Search for the cell housing the specified text and yield its (X, Y) center coordinate. 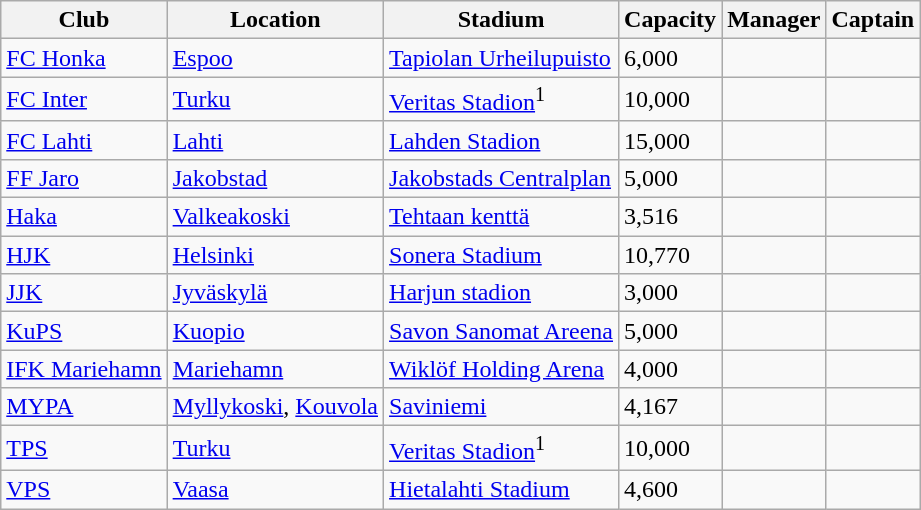
FC Honka (84, 58)
15,000 (670, 140)
Savon Sanomat Areena (502, 331)
4,167 (670, 407)
Sonera Stadium (502, 255)
Myllykoski, Kouvola (275, 407)
4,600 (670, 489)
Helsinki (275, 255)
6,000 (670, 58)
FC Lahti (84, 140)
Tehtaan kenttä (502, 217)
MYPA (84, 407)
VPS (84, 489)
Saviniemi (502, 407)
3,516 (670, 217)
Jyväskylä (275, 293)
Lahti (275, 140)
Haka (84, 217)
Stadium (502, 20)
HJK (84, 255)
FC Inter (84, 100)
3,000 (670, 293)
IFK Mariehamn (84, 369)
Vaasa (275, 489)
Jakobstads Centralplan (502, 178)
Mariehamn (275, 369)
Espoo (275, 58)
4,000 (670, 369)
FF Jaro (84, 178)
Lahden Stadion (502, 140)
10,770 (670, 255)
Club (84, 20)
Manager (774, 20)
Hietalahti Stadium (502, 489)
Wiklöf Holding Arena (502, 369)
Valkeakoski (275, 217)
JJK (84, 293)
Location (275, 20)
Harjun stadion (502, 293)
TPS (84, 448)
Captain (873, 20)
Jakobstad (275, 178)
Tapiolan Urheilupuisto (502, 58)
KuPS (84, 331)
Capacity (670, 20)
Kuopio (275, 331)
